Capture the cell that displays the provided text and extract its [X, Y] central coordinate. 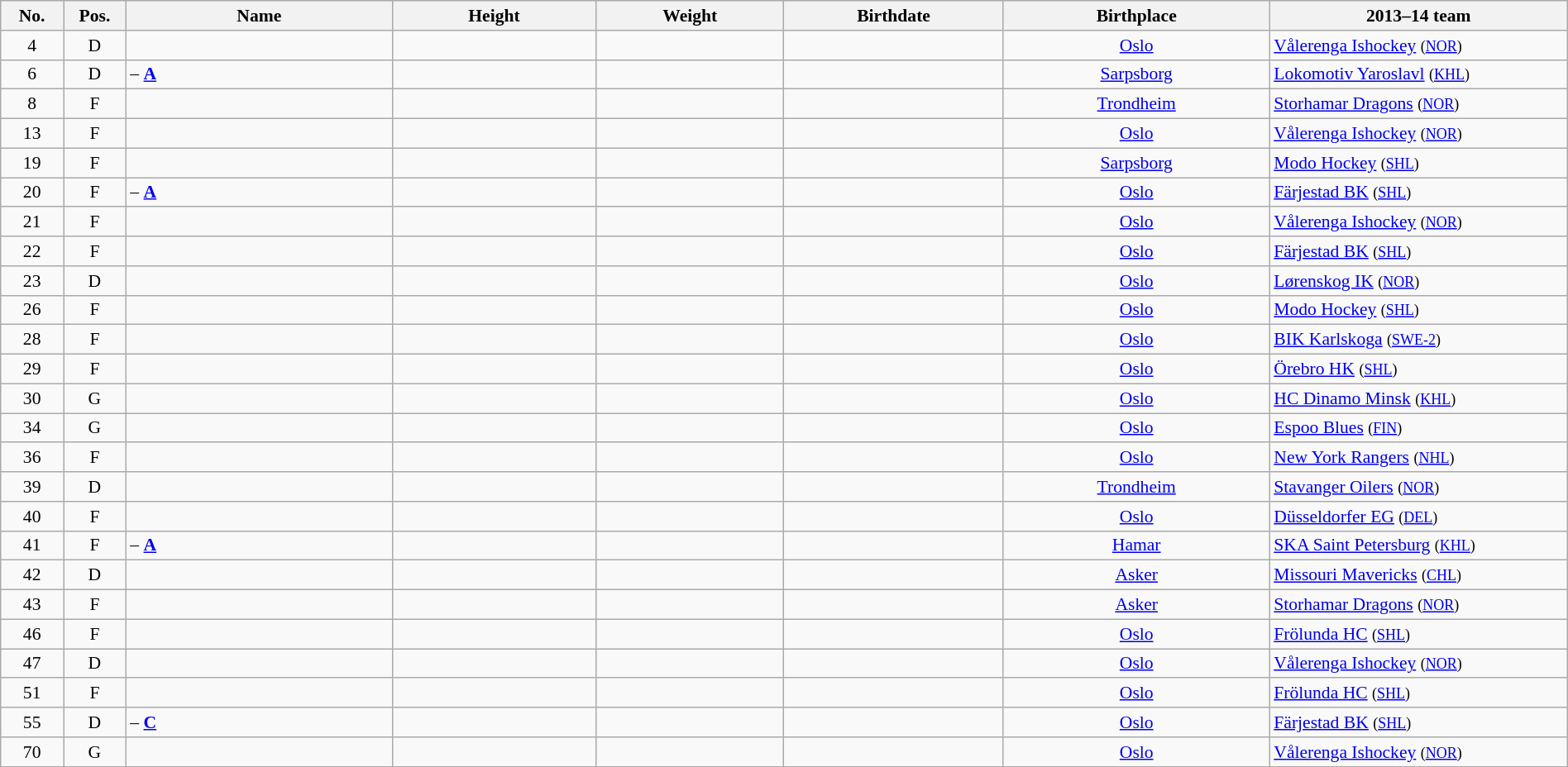
HC Dinamo Minsk (KHL) [1418, 398]
41 [32, 545]
4 [32, 45]
BIK Karlskoga (SWE-2) [1418, 340]
Düsseldorfer EG (DEL) [1418, 517]
20 [32, 193]
39 [32, 487]
– C [259, 722]
No. [32, 16]
43 [32, 605]
Birthdate [893, 16]
6 [32, 74]
42 [32, 575]
55 [32, 722]
Height [494, 16]
29 [32, 369]
Lokomotiv Yaroslavl (KHL) [1418, 74]
Missouri Mavericks (CHL) [1418, 575]
30 [32, 398]
Hamar [1136, 545]
51 [32, 693]
New York Rangers (NHL) [1418, 458]
70 [32, 752]
Name [259, 16]
Espoo Blues (FIN) [1418, 428]
47 [32, 664]
8 [32, 104]
40 [32, 517]
Stavanger Oilers (NOR) [1418, 487]
Örebro HK (SHL) [1418, 369]
26 [32, 310]
22 [32, 251]
21 [32, 222]
19 [32, 163]
23 [32, 281]
Lørenskog IK (NOR) [1418, 281]
2013–14 team [1418, 16]
13 [32, 134]
28 [32, 340]
SKA Saint Petersburg (KHL) [1418, 545]
Weight [690, 16]
Pos. [95, 16]
36 [32, 458]
Birthplace [1136, 16]
46 [32, 634]
34 [32, 428]
